Detect which cell encompasses the target text, then output its (X, Y) center coordinate. 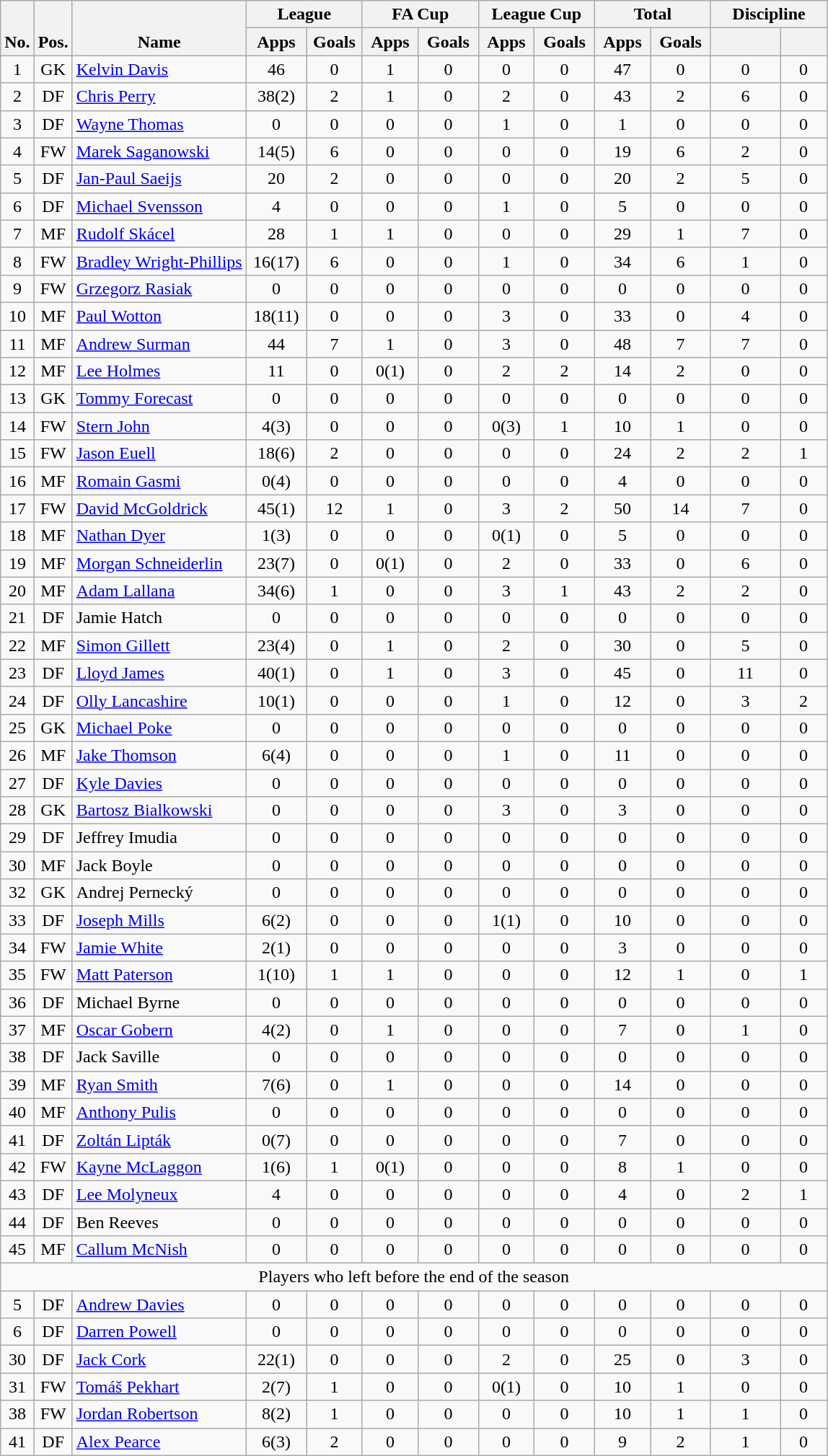
Name (159, 28)
Ben Reeves (159, 1222)
1(6) (276, 1167)
8(2) (276, 1414)
FA Cup (420, 14)
1(1) (506, 920)
Darren Powell (159, 1332)
Paul Wotton (159, 316)
32 (17, 893)
45(1) (276, 508)
Andrew Surman (159, 344)
Morgan Schneiderlin (159, 563)
40(1) (276, 673)
Olly Lancashire (159, 700)
Andrew Davies (159, 1305)
Joseph Mills (159, 920)
Stern John (159, 426)
18(11) (276, 316)
0(4) (276, 481)
16 (17, 481)
46 (276, 69)
35 (17, 975)
31 (17, 1387)
League Cup (537, 14)
Alex Pearce (159, 1442)
38(2) (276, 97)
Andrej Pernecký (159, 893)
14(5) (276, 151)
Jeffrey Imudia (159, 838)
Lee Molyneux (159, 1194)
Ryan Smith (159, 1085)
4(3) (276, 426)
No. (17, 28)
Pos. (53, 28)
Jordan Robertson (159, 1414)
Oscar Gobern (159, 1030)
David McGoldrick (159, 508)
4(2) (276, 1030)
Lloyd James (159, 673)
Michael Byrne (159, 1002)
2(7) (276, 1387)
15 (17, 454)
Jason Euell (159, 454)
21 (17, 618)
Jamie White (159, 948)
37 (17, 1030)
Jake Thomson (159, 755)
League (304, 14)
Michael Svensson (159, 206)
Simon Gillett (159, 645)
Bradley Wright-Phillips (159, 261)
18 (17, 536)
Romain Gasmi (159, 481)
Total (652, 14)
Zoltán Lipták (159, 1139)
7(6) (276, 1085)
Jamie Hatch (159, 618)
2(1) (276, 948)
Jack Cork (159, 1359)
Adam Lallana (159, 591)
Tommy Forecast (159, 399)
48 (622, 344)
Rudolf Skácel (159, 234)
Kayne McLaggon (159, 1167)
Jack Boyle (159, 865)
Michael Poke (159, 728)
Matt Paterson (159, 975)
36 (17, 1002)
22(1) (276, 1359)
Bartosz Bialkowski (159, 811)
Kelvin Davis (159, 69)
Jan-Paul Saeijs (159, 179)
Kyle Davies (159, 782)
1(10) (276, 975)
23(4) (276, 645)
Players who left before the end of the season (414, 1277)
27 (17, 782)
50 (622, 508)
40 (17, 1112)
47 (622, 69)
Wayne Thomas (159, 124)
Discipline (769, 14)
Tomáš Pekhart (159, 1387)
Chris Perry (159, 97)
Grzegorz Rasiak (159, 288)
Callum McNish (159, 1250)
10(1) (276, 700)
26 (17, 755)
23(7) (276, 563)
Jack Saville (159, 1057)
42 (17, 1167)
6(3) (276, 1442)
0(3) (506, 426)
Nathan Dyer (159, 536)
Lee Holmes (159, 371)
16(17) (276, 261)
18(6) (276, 454)
6(4) (276, 755)
13 (17, 399)
34(6) (276, 591)
Anthony Pulis (159, 1112)
6(2) (276, 920)
1(3) (276, 536)
17 (17, 508)
Marek Saganowski (159, 151)
23 (17, 673)
0(7) (276, 1139)
22 (17, 645)
39 (17, 1085)
